Determine the [X, Y] coordinate at the center of the cell enclosing the given text.  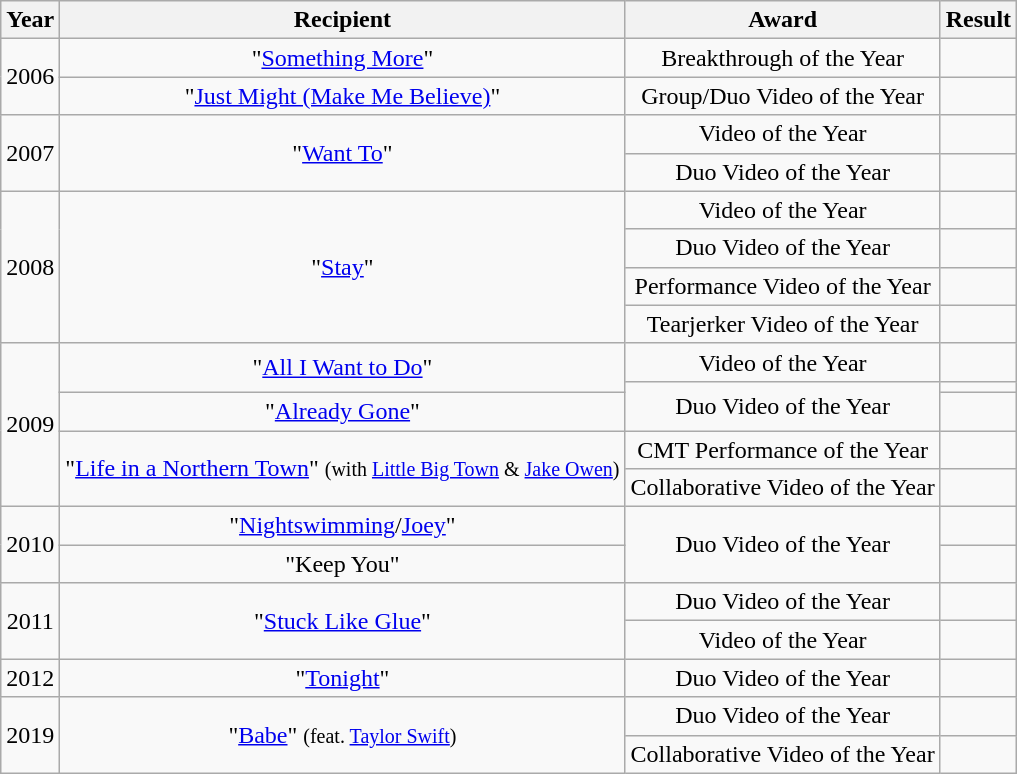
"Just Might (Make Me Believe)" [342, 96]
Award [782, 20]
"All I Want to Do" [342, 368]
Result [978, 20]
Breakthrough of the Year [782, 58]
Year [30, 20]
2019 [30, 735]
2010 [30, 545]
2012 [30, 678]
CMT Performance of the Year [782, 449]
"Stuck Like Glue" [342, 621]
"Life in a Northern Town" (with Little Big Town & Jake Owen) [342, 468]
2008 [30, 267]
2007 [30, 153]
"Tonight" [342, 678]
2006 [30, 77]
"Something More" [342, 58]
2009 [30, 424]
"Already Gone" [342, 411]
Tearjerker Video of the Year [782, 324]
2011 [30, 621]
"Nightswimming/Joey" [342, 526]
"Want To" [342, 153]
"Stay" [342, 267]
"Keep You" [342, 564]
"Babe" (feat. Taylor Swift) [342, 735]
Performance Video of the Year [782, 286]
Group/Duo Video of the Year [782, 96]
Recipient [342, 20]
